Locate the cell with the specified text and output its (X, Y) center coordinate. 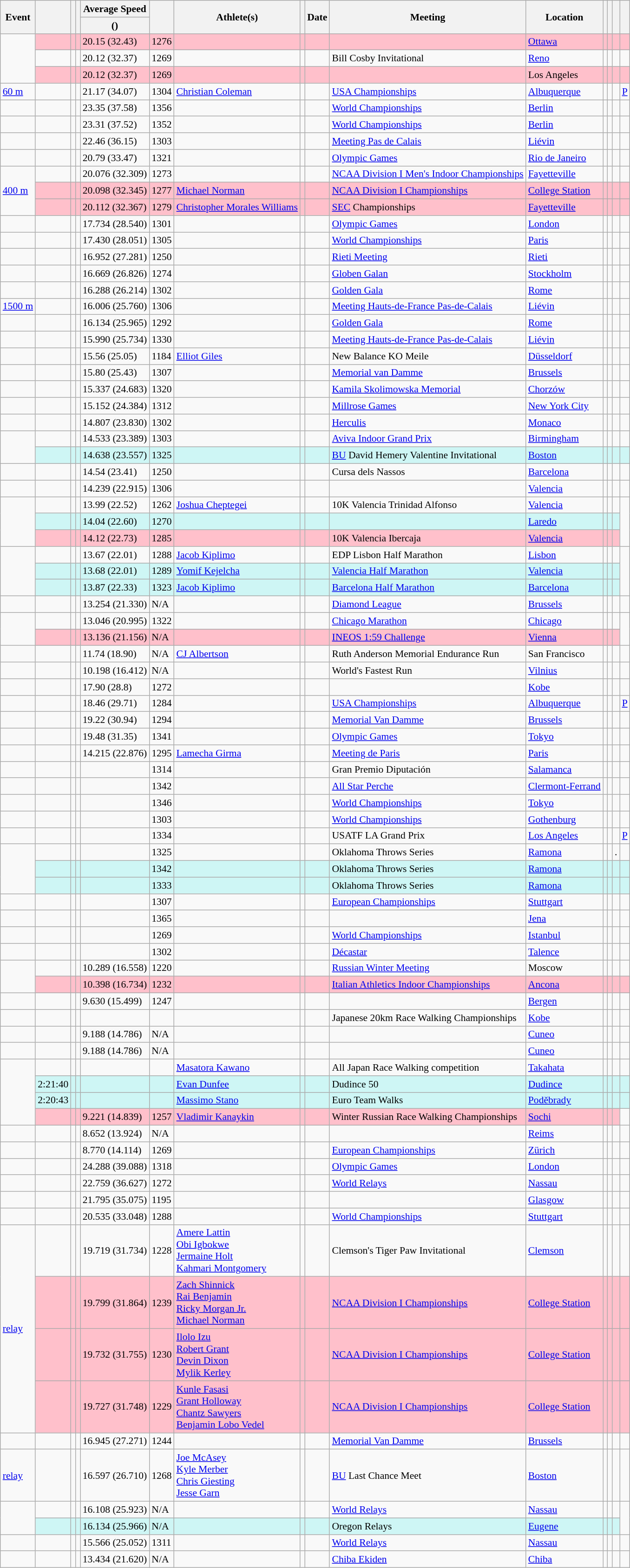
1230 (162, 1355)
Masatora Kawano (237, 1067)
Cursa dels Nassos (427, 472)
19.799 (31.864) (115, 1303)
Memorial van Damme (427, 373)
23.35 (37.58) (115, 108)
13.434 (21.620) (115, 1560)
Talence (564, 952)
10.198 (16.412) (115, 670)
Athlete(s) (237, 17)
1330 (162, 340)
21.795 (35.075) (115, 1200)
Euro Team Walks (427, 1100)
NCAA Division I Men's Indoor Championships (427, 174)
Amere LattinObi IgbokweJermaine HoltKahmari Montgomery (237, 1250)
Chicago Marathon (427, 621)
1195 (162, 1200)
1285 (162, 538)
16.597 (26.710) (115, 1476)
1289 (162, 571)
1292 (162, 323)
1346 (162, 803)
1322 (162, 621)
20.098 (32.345) (115, 191)
9.221 (14.839) (115, 1117)
13.254 (21.330) (115, 605)
BU David Hemery Valentine Invitational (427, 455)
Location (564, 17)
10.398 (16.734) (115, 985)
13.136 (21.156) (115, 638)
EDP Lisbon Half Marathon (427, 555)
CJ Albertson (237, 654)
() (115, 26)
1365 (162, 919)
Italian Athletics Indoor Championships (427, 985)
23.31 (37.52) (115, 125)
1320 (162, 390)
Average Speed (115, 9)
10K Valencia Trinidad Alfonso (427, 505)
Aviva Indoor Grand Prix (427, 439)
20.15 (32.43) (115, 42)
11.74 (18.90) (115, 654)
Michael Norman (237, 191)
16.288 (26.214) (115, 290)
1270 (162, 522)
Vladimir Kanaykin (237, 1117)
16.945 (27.271) (115, 1441)
13.99 (22.52) (115, 505)
17.734 (28.540) (115, 224)
Zach ShinnickRai BenjaminRicky Morgan Jr.Michael Norman (237, 1303)
15.56 (25.05) (115, 356)
Kunle FasasiGrant HollowayChantz SawyersBenjamin Lobo Vedel (237, 1407)
1333 (162, 885)
Millrose Games (427, 406)
15.566 (25.052) (115, 1543)
1228 (162, 1250)
INEOS 1:59 Challenge (427, 638)
Lamecha Girma (237, 753)
1184 (162, 356)
Jena (564, 919)
13.68 (22.01) (115, 571)
1352 (162, 125)
USATF LA Grand Prix (427, 836)
1268 (162, 1476)
1500 m (18, 306)
2:21:40 (53, 1084)
13.87 (22.33) (115, 588)
New Balance KO Meile (427, 356)
Chiba Ekiden (427, 1560)
Evan Dunfee (237, 1084)
16.006 (25.760) (115, 306)
8.652 (13.924) (115, 1134)
Ruth Anderson Memorial Endurance Run (427, 654)
8.770 (14.114) (115, 1150)
1229 (162, 1407)
1244 (162, 1441)
16.669 (26.826) (115, 273)
20.076 (32.309) (115, 174)
1273 (162, 174)
Chiba (564, 1560)
14.12 (22.73) (115, 538)
17.90 (28.8) (115, 687)
Bergen (564, 1002)
Event (18, 17)
1318 (162, 1167)
9.630 (15.499) (115, 1002)
19.48 (31.35) (115, 737)
Vilnius (564, 670)
15.152 (24.384) (115, 406)
Herculis (427, 423)
1239 (162, 1303)
13.046 (20.995) (115, 621)
Ilolo IzuRobert GrantDevin DixonMylik Kerley (237, 1355)
SEC Championships (427, 208)
Oregon Relays (427, 1526)
New York City (564, 406)
Gothenburg (564, 820)
1247 (162, 1002)
Dudince (564, 1084)
1334 (162, 836)
15.80 (25.43) (115, 373)
Poděbrady (564, 1100)
Japanese 20km Race Walking Championships (427, 1018)
Meeting (427, 17)
Reno (564, 59)
1305 (162, 241)
14.04 (22.60) (115, 522)
14.215 (22.876) (115, 753)
21.17 (34.07) (115, 91)
Sochi (564, 1117)
16.108 (25.923) (115, 1510)
Lisbon (564, 555)
1341 (162, 737)
1312 (162, 406)
1279 (162, 208)
15.990 (25.734) (115, 340)
Moscow (564, 968)
Ottawa (564, 42)
1295 (162, 753)
Meeting de Paris (427, 753)
Russian Winter Meeting (427, 968)
Salamanca (564, 770)
20.112 (32.367) (115, 208)
Globen Galan (427, 273)
Birmingham (564, 439)
19.22 (30.94) (115, 720)
1220 (162, 968)
1274 (162, 273)
20.535 (33.048) (115, 1217)
1356 (162, 108)
Date (317, 17)
Rio de Janeiro (564, 158)
13.67 (22.01) (115, 555)
Kamila Skolimowska Memorial (427, 390)
Laredo (564, 522)
14.239 (22.915) (115, 488)
Vienna (564, 638)
10.289 (16.558) (115, 968)
1232 (162, 985)
BU Last Chance Meet (427, 1476)
Barcelona Half Marathon (427, 588)
Takahata (564, 1067)
Chicago (564, 621)
Eugene (564, 1526)
1321 (162, 158)
World's Fastest Run (427, 670)
14.807 (23.830) (115, 423)
Diamond League (427, 605)
60 m (18, 91)
Décastar (427, 952)
Clemson's Tiger Paw Invitational (427, 1250)
Clemson (564, 1250)
Joshua Cheptegei (237, 505)
14.638 (23.557) (115, 455)
Elliot Giles (237, 356)
Istanbul (564, 935)
19.732 (31.755) (115, 1355)
Düsseldorf (564, 356)
2:20:43 (53, 1100)
Monaco (564, 423)
Ancona (564, 985)
1262 (162, 505)
All Japan Race Walking competition (427, 1067)
19.727 (31.748) (115, 1407)
Yomif Kejelcha (237, 571)
1284 (162, 703)
400 m (18, 190)
16.952 (27.281) (115, 257)
1304 (162, 91)
Dudince 50 (427, 1084)
Christopher Morales Williams (237, 208)
Massimo Stano (237, 1100)
San Francisco (564, 654)
. (616, 852)
1294 (162, 720)
1314 (162, 770)
Rieti Meeting (427, 257)
10K Valencia Ibercaja (427, 538)
Zürich (564, 1150)
1276 (162, 42)
24.288 (39.088) (115, 1167)
Christian Coleman (237, 91)
Clermont-Ferrand (564, 787)
All Star Perche (427, 787)
22.759 (36.627) (115, 1184)
16.134 (25.966) (115, 1526)
14.54 (23.41) (115, 472)
Winter Russian Race Walking Championships (427, 1117)
Reims (564, 1134)
1323 (162, 588)
Meeting Pas de Calais (427, 141)
Chorzów (564, 390)
Rieti (564, 257)
16.134 (25.965) (115, 323)
1311 (162, 1543)
14.533 (23.389) (115, 439)
17.430 (28.051) (115, 241)
15.337 (24.683) (115, 390)
1301 (162, 224)
Bill Cosby Invitational (427, 59)
1257 (162, 1117)
19.719 (31.734) (115, 1250)
1277 (162, 191)
Joe McAseyKyle MerberChris GiestingJesse Garn (237, 1476)
18.46 (29.71) (115, 703)
Valencia Half Marathon (427, 571)
Glasgow (564, 1200)
Stockholm (564, 273)
20.79 (33.47) (115, 158)
Gran Premio Diputación (427, 770)
22.46 (36.15) (115, 141)
